Output the [x, y] coordinate of the center of the cell containing the given text.  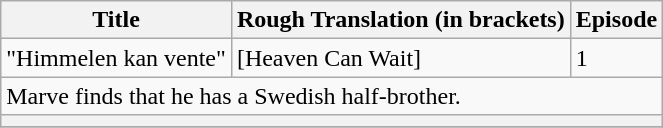
Title [116, 20]
"Himmelen kan vente" [116, 58]
[Heaven Can Wait] [400, 58]
Marve finds that he has a Swedish half-brother. [332, 96]
Episode [616, 20]
1 [616, 58]
Rough Translation (in brackets) [400, 20]
